Determine the (x, y) coordinate at the center of the cell enclosing the given text.  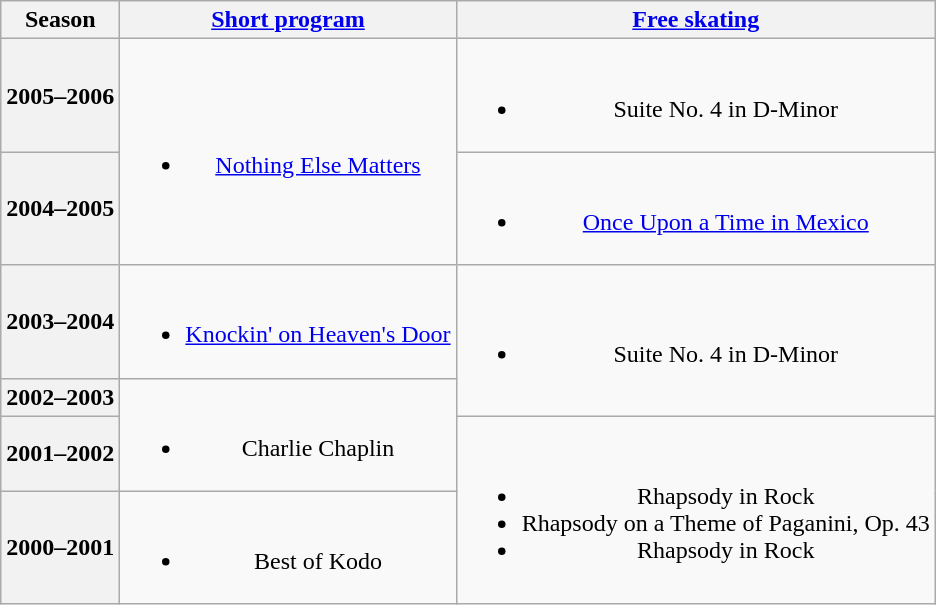
Best of Kodo (288, 548)
2003–2004 (60, 322)
Charlie Chaplin (288, 434)
2005–2006 (60, 96)
2000–2001 (60, 548)
Nothing Else Matters (288, 152)
Season (60, 20)
2002–2003 (60, 397)
Free skating (696, 20)
Knockin' on Heaven's Door (288, 322)
2001–2002 (60, 454)
Rhapsody in Rock Rhapsody on a Theme of Paganini, Op. 43 Rhapsody in Rock (696, 510)
2004–2005 (60, 208)
Short program (288, 20)
Once Upon a Time in Mexico (696, 208)
